Detect which cell encompasses the target text, then output its (X, Y) center coordinate. 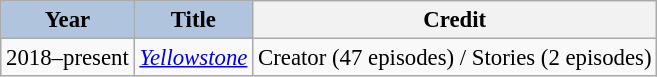
Year (68, 20)
Yellowstone (194, 58)
Title (194, 20)
2018–present (68, 58)
Credit (455, 20)
Creator (47 episodes) / Stories (2 episodes) (455, 58)
